Determine the (X, Y) coordinate at the center of the cell enclosing the given text.  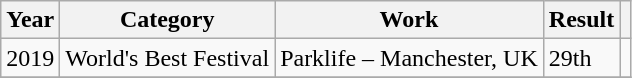
2019 (30, 58)
Result (581, 20)
Work (410, 20)
29th (581, 58)
Parklife – Manchester, UK (410, 58)
Category (168, 20)
World's Best Festival (168, 58)
Year (30, 20)
